Determine the [x, y] coordinate at the center of the cell enclosing the given text.  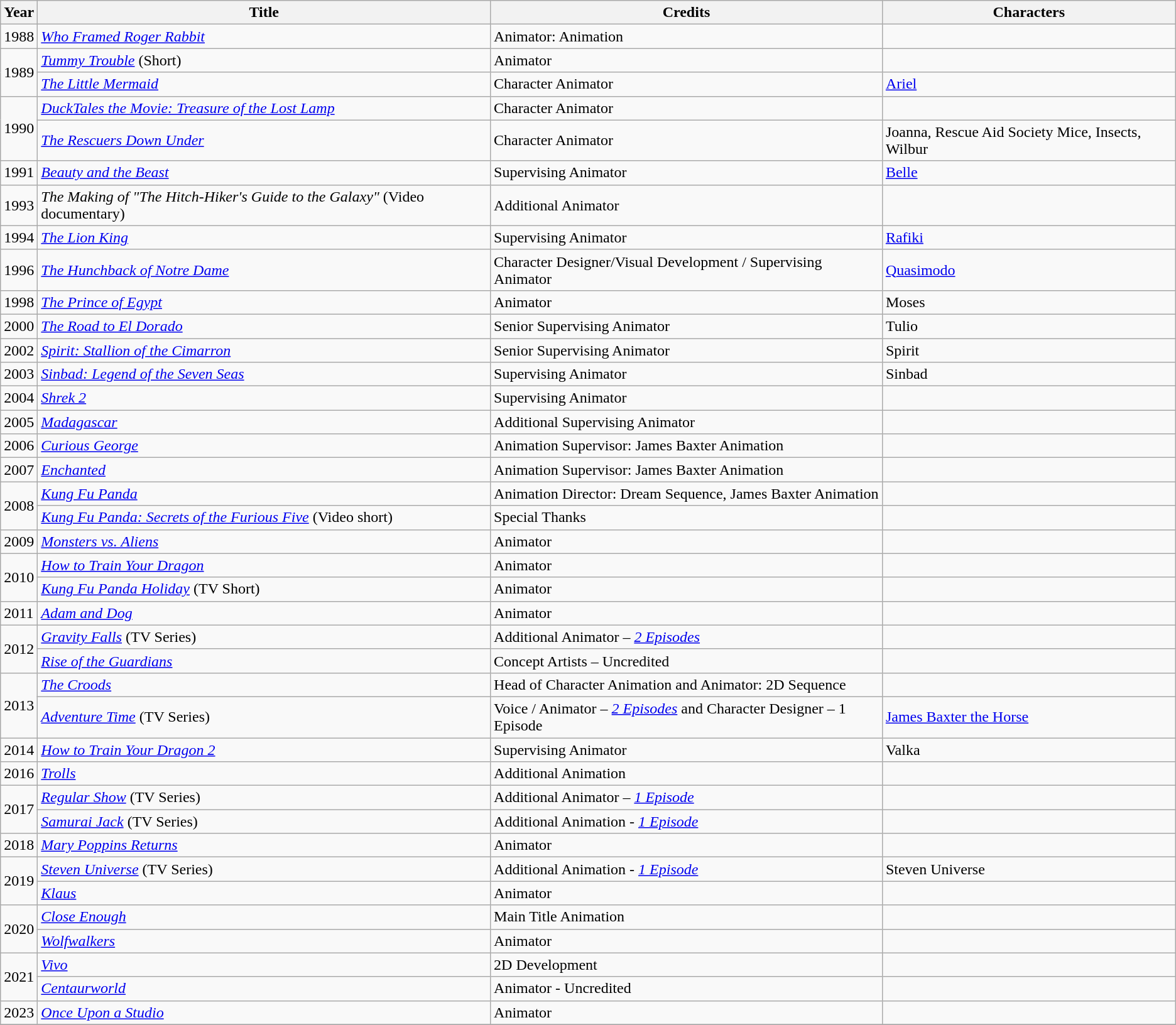
2004 [19, 398]
2013 [19, 705]
Vivo [264, 965]
Animator - Uncredited [687, 989]
2006 [19, 446]
The Rescuers Down Under [264, 141]
Adventure Time (TV Series) [264, 717]
Samurai Jack (TV Series) [264, 822]
2009 [19, 541]
Adam and Dog [264, 613]
Madagascar [264, 422]
Trolls [264, 774]
1989 [19, 72]
2002 [19, 350]
2000 [19, 326]
Moses [1029, 302]
2023 [19, 1012]
Special Thanks [687, 518]
2007 [19, 470]
2014 [19, 749]
The Prince of Egypt [264, 302]
Rafiki [1029, 237]
1991 [19, 173]
2017 [19, 810]
How to Train Your Dragon 2 [264, 749]
Close Enough [264, 917]
Additional Animator – 2 Episodes [687, 637]
2010 [19, 577]
Who Framed Roger Rabbit [264, 36]
2019 [19, 881]
Gravity Falls (TV Series) [264, 637]
Sinbad [1029, 374]
Joanna, Rescue Aid Society Mice, Insects, Wilbur [1029, 141]
Shrek 2 [264, 398]
DuckTales the Movie: Treasure of the Lost Lamp [264, 108]
Tulio [1029, 326]
Rise of the Guardians [264, 661]
Mary Poppins Returns [264, 845]
Quasimodo [1029, 270]
How to Train Your Dragon [264, 565]
Additional Supervising Animator [687, 422]
Wolfwalkers [264, 941]
Curious George [264, 446]
2003 [19, 374]
Enchanted [264, 470]
Belle [1029, 173]
Kung Fu Panda Holiday (TV Short) [264, 589]
Monsters vs. Aliens [264, 541]
Ariel [1029, 84]
Kung Fu Panda: Secrets of the Furious Five (Video short) [264, 518]
Characters [1029, 13]
Tummy Trouble (Short) [264, 60]
1998 [19, 302]
Regular Show (TV Series) [264, 798]
The Hunchback of Notre Dame [264, 270]
Spirit [1029, 350]
2D Development [687, 965]
2021 [19, 977]
1988 [19, 36]
Character Designer/Visual Development / Supervising Animator [687, 270]
Title [264, 13]
Steven Universe (TV Series) [264, 869]
Kung Fu Panda [264, 494]
Beauty and the Beast [264, 173]
2012 [19, 649]
Once Upon a Studio [264, 1012]
Main Title Animation [687, 917]
2018 [19, 845]
Voice / Animator – 2 Episodes and Character Designer – 1 Episode [687, 717]
The Lion King [264, 237]
2020 [19, 929]
1990 [19, 128]
Year [19, 13]
The Croods [264, 685]
2011 [19, 613]
2016 [19, 774]
Valka [1029, 749]
The Little Mermaid [264, 84]
Sinbad: Legend of the Seven Seas [264, 374]
The Road to El Dorado [264, 326]
Animator: Animation [687, 36]
Concept Artists – Uncredited [687, 661]
Additional Animation [687, 774]
James Baxter the Horse [1029, 717]
Additional Animator [687, 205]
Klaus [264, 893]
1994 [19, 237]
2008 [19, 506]
The Making of "The Hitch-Hiker's Guide to the Galaxy" (Video documentary) [264, 205]
1996 [19, 270]
Spirit: Stallion of the Cimarron [264, 350]
Steven Universe [1029, 869]
Centaurworld [264, 989]
Head of Character Animation and Animator: 2D Sequence [687, 685]
1993 [19, 205]
Additional Animator – 1 Episode [687, 798]
2005 [19, 422]
Credits [687, 13]
Animation Director: Dream Sequence, James Baxter Animation [687, 494]
